From the cell containing the given text, extract its center point as (X, Y) coordinate. 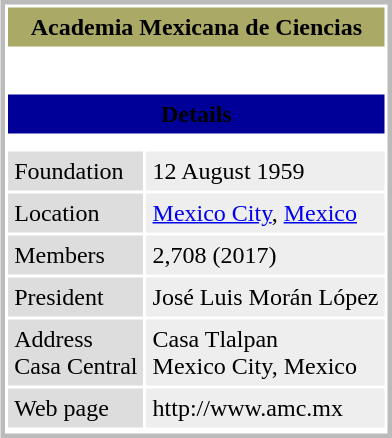
Casa TlalpanMexico City, Mexico (266, 353)
Mexico City, Mexico (266, 214)
Academia Mexicana de Ciencias (196, 28)
José Luis Morán López (266, 298)
12 August 1959 (266, 172)
President (76, 298)
Details (196, 114)
Web page (76, 408)
Foundation (76, 172)
Location (76, 214)
http://www.amc.mx (266, 408)
Members (76, 256)
2,708 (2017) (266, 256)
AddressCasa Central (76, 353)
